From the cell containing the given text, extract its center point as (x, y) coordinate. 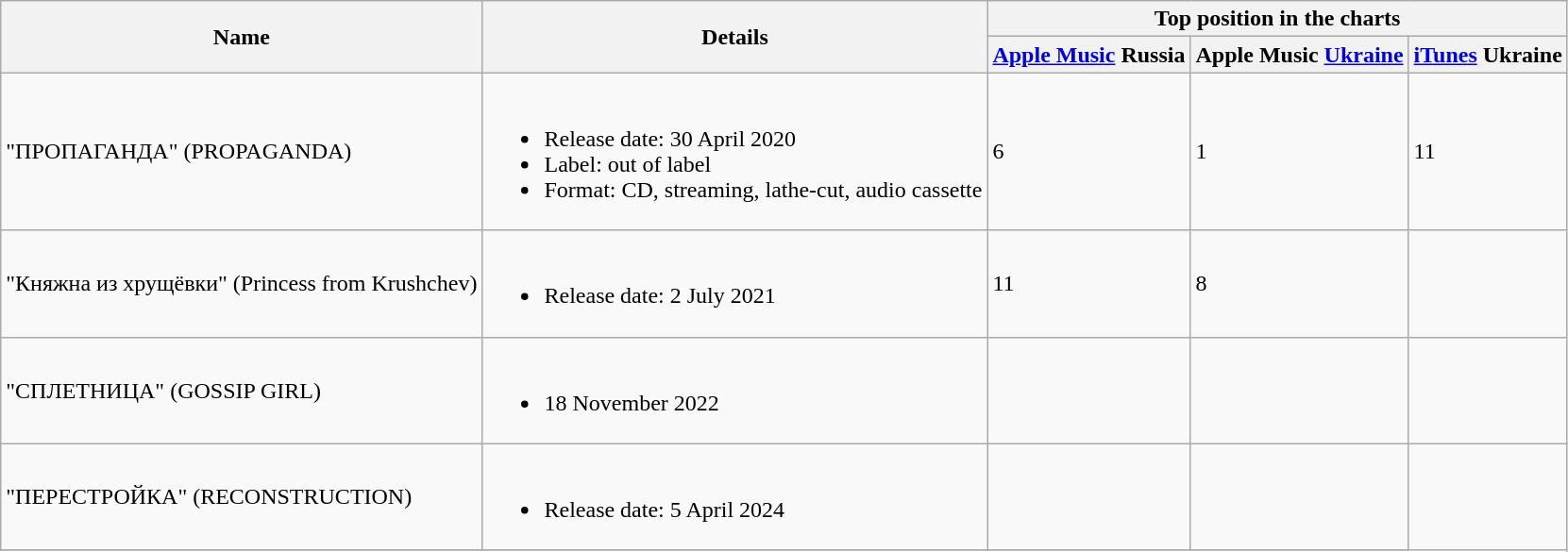
Details (734, 37)
Apple Music Russia (1089, 55)
"Княжна из хрущёвки" (Princess from Krushchev) (242, 283)
Apple Music Ukraine (1299, 55)
Top position in the charts (1277, 19)
iTunes Ukraine (1488, 55)
Release date: 2 July 2021 (734, 283)
Name (242, 37)
1 (1299, 151)
6 (1089, 151)
18 November 2022 (734, 391)
"ПРОПАГАНДА" (PROPAGANDA) (242, 151)
8 (1299, 283)
"СПЛЕТНИЦА" (GOSSIP GIRL) (242, 391)
"ПЕРЕСТРОЙКА" (RECONSTRUCTION) (242, 496)
Release date: 5 April 2024 (734, 496)
Release date: 30 April 2020Label: out of labelFormat: CD, streaming, lathe-cut, audio cassette (734, 151)
